Output the [x, y] coordinate of the center of the cell containing the given text.  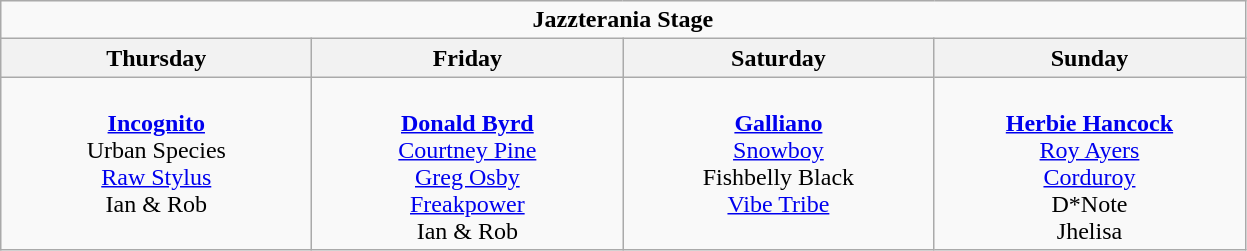
Sunday [1090, 58]
Jazzterania Stage [623, 20]
Incognito Urban Species Raw Stylus Ian & Rob [156, 164]
Donald Byrd Courtney Pine Greg Osby Freakpower Ian & Rob [468, 164]
Thursday [156, 58]
Saturday [778, 58]
Galliano Snowboy Fishbelly Black Vibe Tribe [778, 164]
Herbie Hancock Roy Ayers Corduroy D*Note Jhelisa [1090, 164]
Friday [468, 58]
